Extract the (x, y) coordinate from the center of the cell holding the provided text.  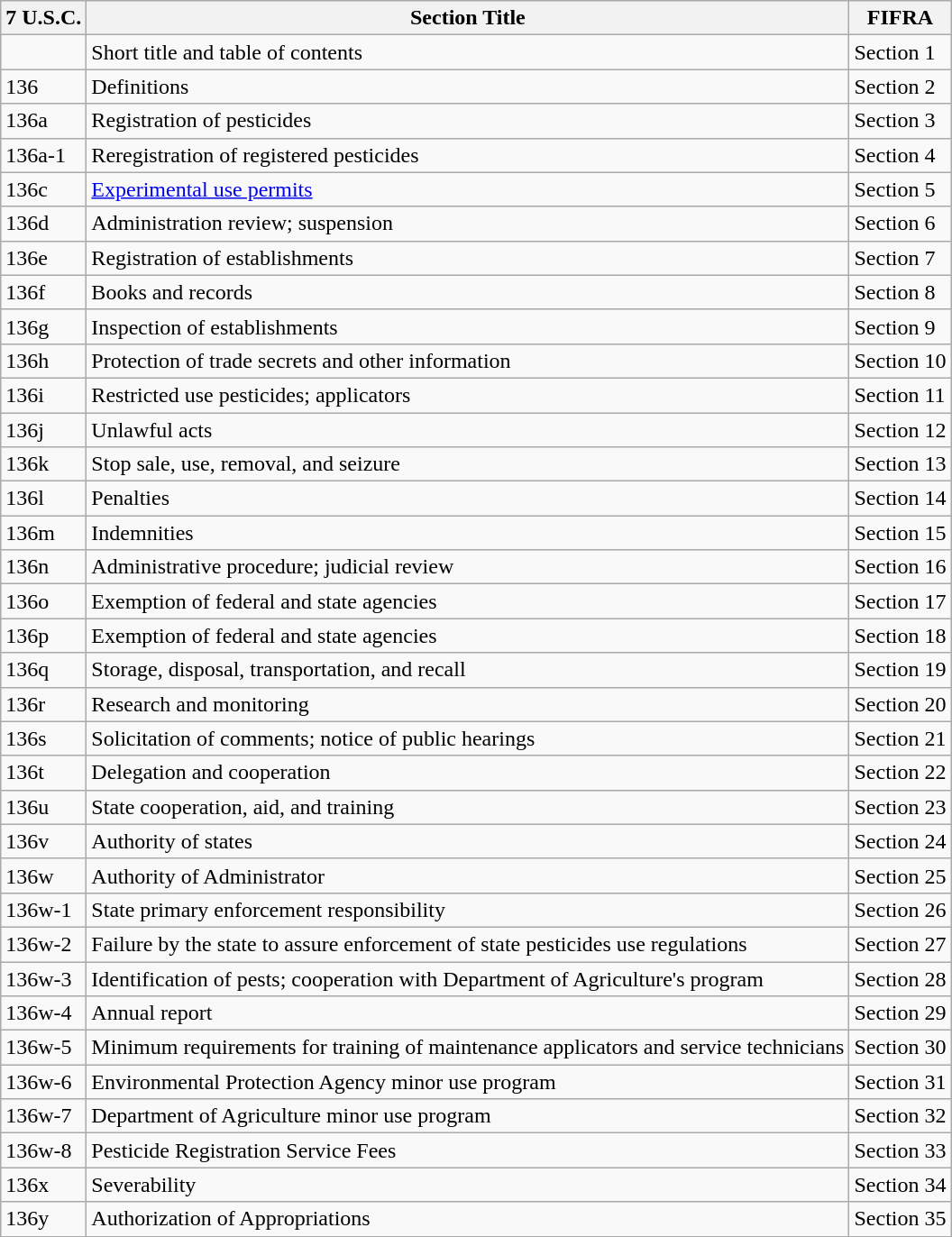
136p (43, 636)
Section 9 (900, 326)
136m (43, 533)
136u (43, 807)
136c (43, 189)
Environmental Protection Agency minor use program (468, 1082)
Registration of pesticides (468, 121)
136n (43, 567)
136w (43, 875)
136w-3 (43, 978)
136w-5 (43, 1048)
136g (43, 326)
136w-2 (43, 944)
136w-7 (43, 1116)
Short title and table of contents (468, 52)
Section 19 (900, 670)
Section 1 (900, 52)
Restricted use pesticides; applicators (468, 395)
Section 34 (900, 1185)
Section 28 (900, 978)
Section 20 (900, 704)
Books and records (468, 292)
136w-6 (43, 1082)
Section Title (468, 18)
FIFRA (900, 18)
Reregistration of registered pesticides (468, 155)
Section 24 (900, 841)
136d (43, 224)
Section 15 (900, 533)
Section 12 (900, 430)
136w-4 (43, 1013)
Annual report (468, 1013)
Section 25 (900, 875)
136a (43, 121)
Section 27 (900, 944)
Registration of establishments (468, 258)
Section 33 (900, 1150)
Section 13 (900, 464)
Section 32 (900, 1116)
Section 26 (900, 910)
Section 22 (900, 773)
Section 35 (900, 1219)
Section 18 (900, 636)
Section 29 (900, 1013)
Authorization of Appropriations (468, 1219)
Severability (468, 1185)
Minimum requirements for training of maintenance applicators and service technicians (468, 1048)
Experimental use permits (468, 189)
Section 31 (900, 1082)
Storage, disposal, transportation, and recall (468, 670)
Indemnities (468, 533)
136 (43, 87)
Identification of pests; cooperation with Department of Agriculture's program (468, 978)
136j (43, 430)
Section 30 (900, 1048)
136x (43, 1185)
136k (43, 464)
136h (43, 361)
Pesticide Registration Service Fees (468, 1150)
Section 21 (900, 738)
136r (43, 704)
Section 5 (900, 189)
Unlawful acts (468, 430)
Authority of Administrator (468, 875)
136a-1 (43, 155)
Stop sale, use, removal, and seizure (468, 464)
136y (43, 1219)
Administrative procedure; judicial review (468, 567)
136o (43, 601)
136v (43, 841)
136w-8 (43, 1150)
136f (43, 292)
Section 4 (900, 155)
Section 16 (900, 567)
136q (43, 670)
Section 6 (900, 224)
136t (43, 773)
136e (43, 258)
136w-1 (43, 910)
Section 2 (900, 87)
Section 10 (900, 361)
Protection of trade secrets and other information (468, 361)
Solicitation of comments; notice of public hearings (468, 738)
7 U.S.C. (43, 18)
Section 14 (900, 499)
Section 3 (900, 121)
Inspection of establishments (468, 326)
Section 8 (900, 292)
Failure by the state to assure enforcement of state pesticides use regulations (468, 944)
136l (43, 499)
State cooperation, aid, and training (468, 807)
State primary enforcement responsibility (468, 910)
Definitions (468, 87)
Research and monitoring (468, 704)
Penalties (468, 499)
136i (43, 395)
Authority of states (468, 841)
Section 11 (900, 395)
Department of Agriculture minor use program (468, 1116)
Section 23 (900, 807)
Delegation and cooperation (468, 773)
Section 17 (900, 601)
136s (43, 738)
Administration review; suspension (468, 224)
Section 7 (900, 258)
